From the cell containing the given text, extract its center point as (X, Y) coordinate. 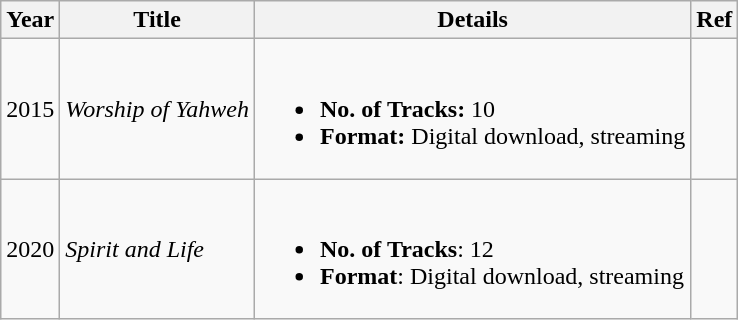
No. of Tracks: 12Format: Digital download, streaming (472, 249)
Year (30, 20)
Worship of Yahweh (158, 109)
No. of Tracks: 10Format: Digital download, streaming (472, 109)
Details (472, 20)
Title (158, 20)
2020 (30, 249)
2015 (30, 109)
Spirit and Life (158, 249)
Ref (714, 20)
